Find where the given text appears and provide that cell's center as [X, Y] coordinate. 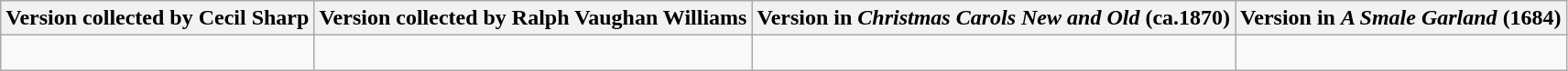
Version collected by Cecil Sharp [158, 18]
Version in Christmas Carols New and Old (ca.1870) [994, 18]
Version in A Smale Garland (1684) [1401, 18]
Version collected by Ralph Vaughan Williams [533, 18]
